Detect which cell encompasses the target text, then output its [x, y] center coordinate. 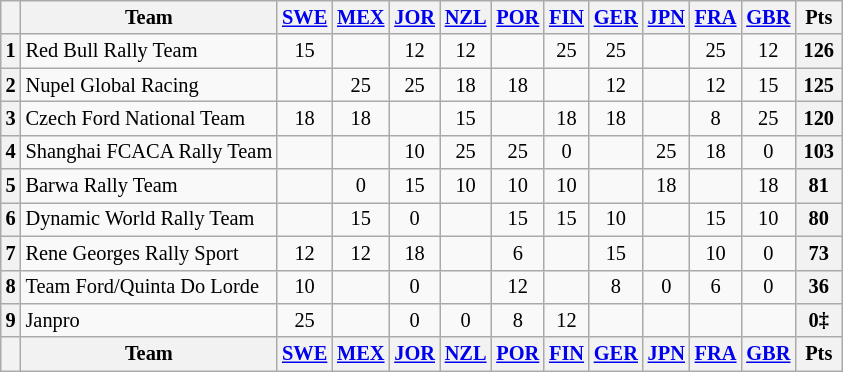
Janpro [150, 320]
0‡ [818, 320]
4 [11, 152]
9 [11, 320]
125 [818, 85]
1 [11, 51]
5 [11, 186]
126 [818, 51]
3 [11, 118]
Barwa Rally Team [150, 186]
73 [818, 253]
Czech Ford National Team [150, 118]
103 [818, 152]
Nupel Global Racing [150, 85]
80 [818, 219]
7 [11, 253]
Team Ford/Quinta Do Lorde [150, 287]
120 [818, 118]
Rene Georges Rally Sport [150, 253]
2 [11, 85]
Red Bull Rally Team [150, 51]
Shanghai FCACA Rally Team [150, 152]
Dynamic World Rally Team [150, 219]
36 [818, 287]
81 [818, 186]
